Output the (x, y) coordinate of the center of the cell containing the given text.  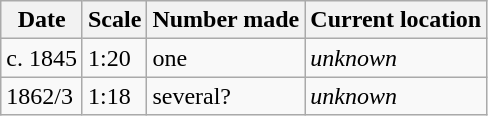
1862/3 (42, 96)
one (226, 58)
1:18 (114, 96)
c. 1845 (42, 58)
Date (42, 20)
Current location (396, 20)
several? (226, 96)
Number made (226, 20)
Scale (114, 20)
1:20 (114, 58)
